For the text-containing cell, return its midpoint in (x, y) coordinate format. 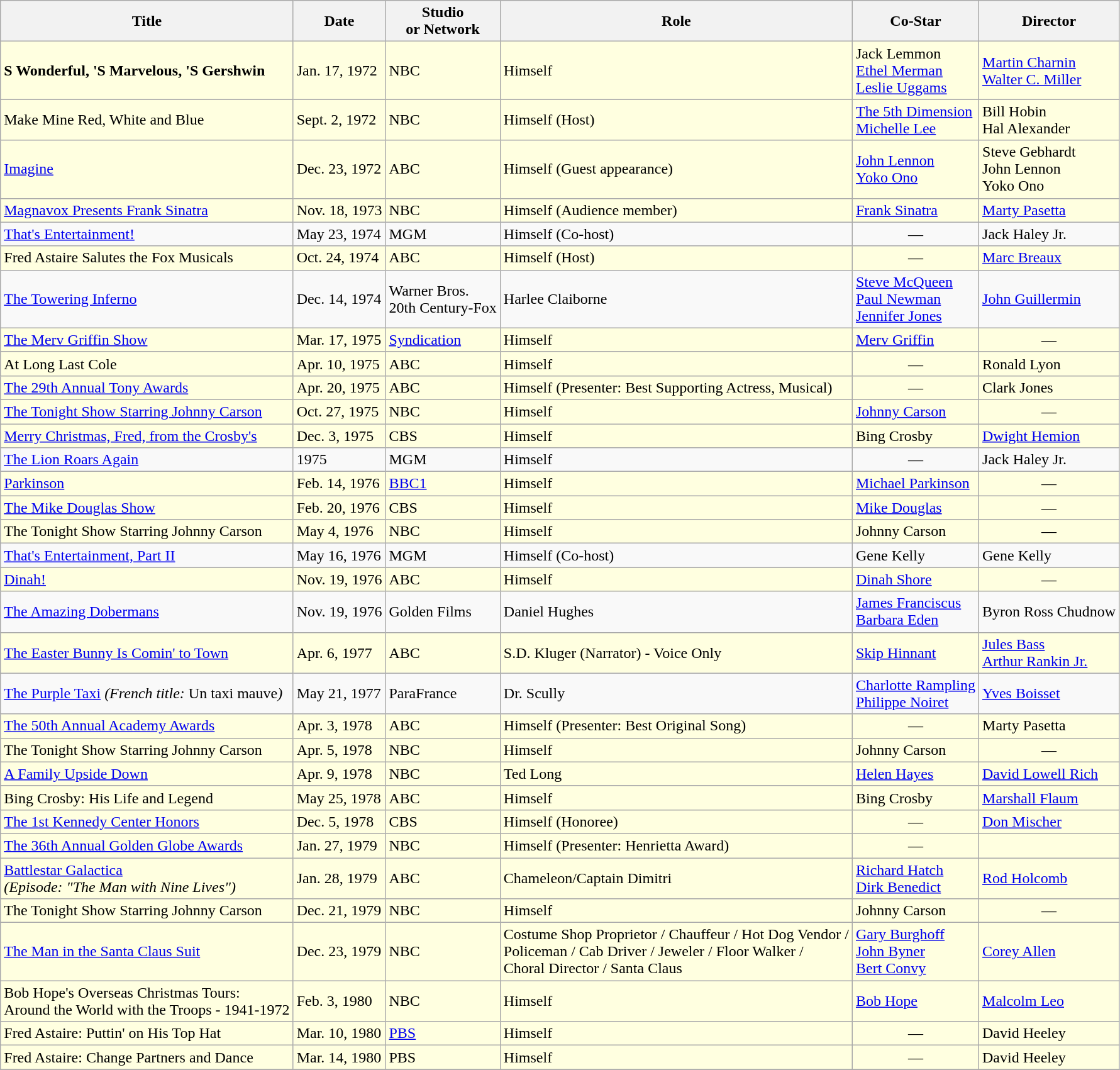
Dec. 5, 1978 (340, 822)
The Amazing Dobermans (147, 611)
Himself (Honoree) (676, 822)
Fred Astaire: Puttin' on His Top Hat (147, 1034)
Magnavox Presents Frank Sinatra (147, 210)
The 5th DimensionMichelle Lee (916, 120)
Himself (Presenter: Best Original Song) (676, 726)
Syndication (443, 340)
Martin CharninWalter C. Miller (1049, 70)
Role (676, 21)
Bill HobinHal Alexander (1049, 120)
Steve GebhardtJohn LennonYoko Ono (1049, 169)
A Family Upside Down (147, 774)
Bob Hope (916, 1001)
Dinah Shore (916, 579)
Apr. 20, 1975 (340, 387)
Gary BurghoffJohn BynerBert Convy (916, 952)
Dwight Hemion (1049, 436)
Apr. 5, 1978 (340, 750)
Nov. 18, 1973 (340, 210)
Yves Boisset (1049, 693)
Dinah! (147, 579)
Malcolm Leo (1049, 1001)
Dec. 21, 1979 (340, 911)
The 29th Annual Tony Awards (147, 387)
The Mike Douglas Show (147, 508)
Sept. 2, 1972 (340, 120)
Himself (Guest appearance) (676, 169)
Feb. 14, 1976 (340, 484)
ParaFrance (443, 693)
The Merv Griffin Show (147, 340)
Jules BassArthur Rankin Jr. (1049, 653)
Apr. 3, 1978 (340, 726)
Mar. 14, 1980 (340, 1057)
Charlotte RamplingPhilippe Noiret (916, 693)
The Purple Taxi (French title: Un taxi mauve) (147, 693)
Chameleon/Captain Dimitri (676, 878)
Don Mischer (1049, 822)
Richard HatchDirk Benedict (916, 878)
Jan. 28, 1979 (340, 878)
Dec. 14, 1974 (340, 299)
May 21, 1977 (340, 693)
Costume Shop Proprietor / Chauffeur / Hot Dog Vendor / Policeman / Cab Driver / Jeweler / Floor Walker / Choral Director / Santa Claus (676, 952)
Helen Hayes (916, 774)
Himself (Presenter: Best Supporting Actress, Musical) (676, 387)
Marshall Flaum (1049, 798)
May 4, 1976 (340, 532)
Apr. 6, 1977 (340, 653)
Himself (Audience member) (676, 210)
That's Entertainment! (147, 234)
The 1st Kennedy Center Honors (147, 822)
Mar. 10, 1980 (340, 1034)
1975 (340, 460)
Imagine (147, 169)
Title (147, 21)
Dec. 23, 1972 (340, 169)
The 36th Annual Golden Globe Awards (147, 845)
Mike Douglas (916, 508)
Apr. 10, 1975 (340, 364)
Jack LemmonEthel MermanLeslie Uggams (916, 70)
The Man in the Santa Claus Suit (147, 952)
The Towering Inferno (147, 299)
The Easter Bunny Is Comin' to Town (147, 653)
Battlestar Galactica(Episode: "The Man with Nine Lives") (147, 878)
Skip Hinnant (916, 653)
Make Mine Red, White and Blue (147, 120)
Jan. 17, 1972 (340, 70)
Merv Griffin (916, 340)
Mar. 17, 1975 (340, 340)
Dr. Scully (676, 693)
At Long Last Cole (147, 364)
Parkinson (147, 484)
Date (340, 21)
May 16, 1976 (340, 555)
Dec. 23, 1979 (340, 952)
Dec. 3, 1975 (340, 436)
Oct. 24, 1974 (340, 258)
Golden Films (443, 611)
Feb. 3, 1980 (340, 1001)
Michael Parkinson (916, 484)
John Guillermin (1049, 299)
Director (1049, 21)
That's Entertainment, Part II (147, 555)
Fred Astaire Salutes the Fox Musicals (147, 258)
Clark Jones (1049, 387)
Ronald Lyon (1049, 364)
S.D. Kluger (Narrator) - Voice Only (676, 653)
Co-Star (916, 21)
Jan. 27, 1979 (340, 845)
Himself (Presenter: Henrietta Award) (676, 845)
BBC1 (443, 484)
John LennonYoko Ono (916, 169)
Byron Ross Chudnow (1049, 611)
Marc Breaux (1049, 258)
David Lowell Rich (1049, 774)
Feb. 20, 1976 (340, 508)
Fred Astaire: Change Partners and Dance (147, 1057)
Frank Sinatra (916, 210)
Harlee Claiborne (676, 299)
May 25, 1978 (340, 798)
Bing Crosby: His Life and Legend (147, 798)
May 23, 1974 (340, 234)
Oct. 27, 1975 (340, 411)
Apr. 9, 1978 (340, 774)
Steve McQueenPaul NewmanJennifer Jones (916, 299)
Daniel Hughes (676, 611)
Warner Bros.20th Century-Fox (443, 299)
Studioor Network (443, 21)
Merry Christmas, Fred, from the Crosby's (147, 436)
S Wonderful, 'S Marvelous, 'S Gershwin (147, 70)
The Lion Roars Again (147, 460)
The 50th Annual Academy Awards (147, 726)
Bob Hope's Overseas Christmas Tours:Around the World with the Troops - 1941-1972 (147, 1001)
Corey Allen (1049, 952)
Rod Holcomb (1049, 878)
James FranciscusBarbara Eden (916, 611)
Ted Long (676, 774)
